Return the [X, Y] coordinate for the center point of the cell that contains the specified text.  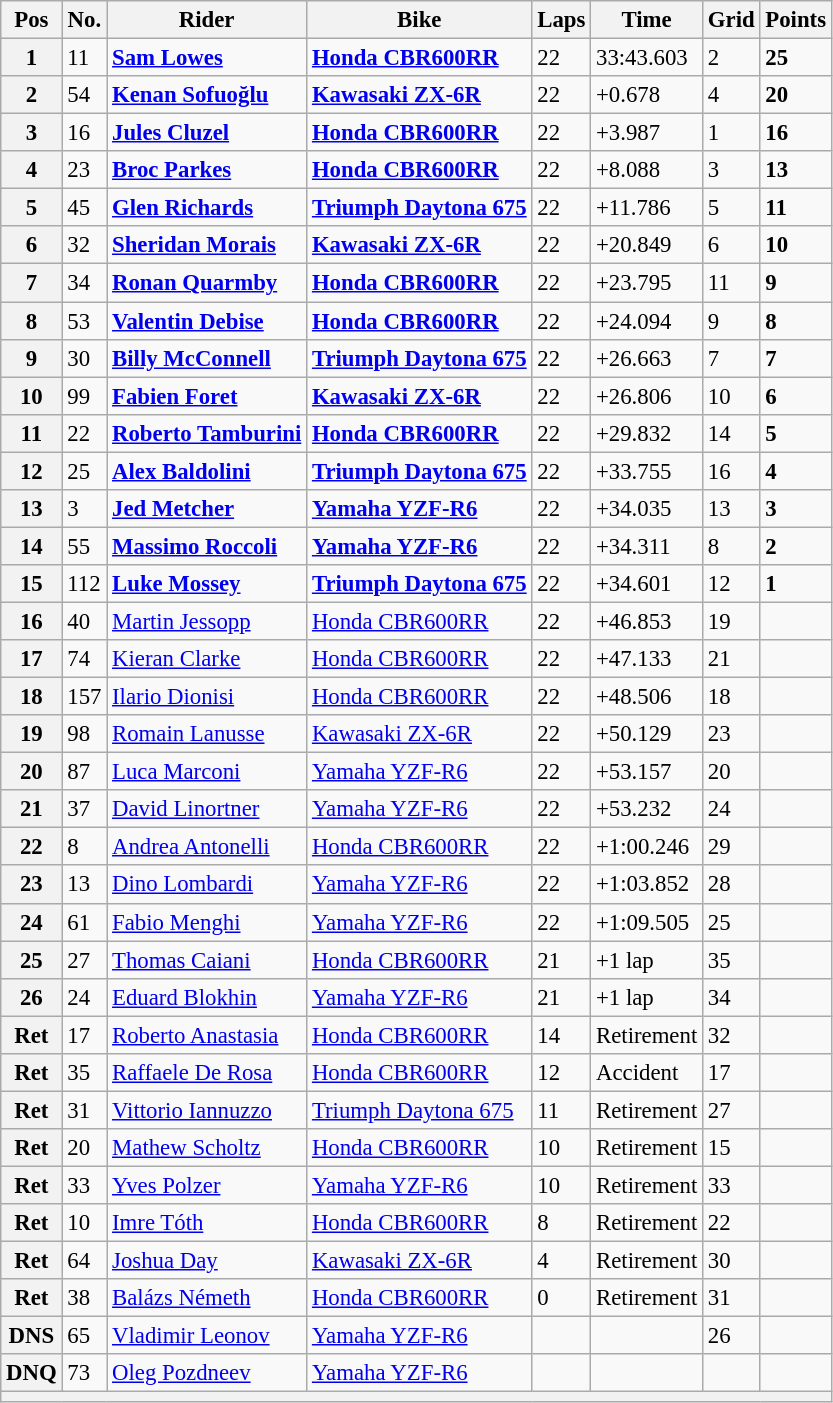
Imre Tóth [207, 1223]
+24.094 [647, 321]
157 [84, 697]
Kieran Clarke [207, 659]
+29.832 [647, 433]
+3.987 [647, 133]
112 [84, 584]
+26.663 [647, 358]
+26.806 [647, 396]
+48.506 [647, 697]
Massimo Roccoli [207, 546]
Broc Parkes [207, 170]
+46.853 [647, 621]
53 [84, 321]
No. [84, 20]
Jed Metcher [207, 509]
Ilario Dionisi [207, 697]
87 [84, 772]
Andrea Antonelli [207, 847]
Laps [562, 20]
+53.232 [647, 809]
Points [796, 20]
37 [84, 809]
Joshua Day [207, 1261]
+1:09.505 [647, 922]
73 [84, 1373]
Dino Lombardi [207, 885]
64 [84, 1261]
Alex Baldolini [207, 471]
+11.786 [647, 208]
+1:00.246 [647, 847]
Roberto Tamburini [207, 433]
Sam Lowes [207, 58]
+1:03.852 [647, 885]
Eduard Blokhin [207, 997]
Balázs Németh [207, 1298]
40 [84, 621]
Fabien Foret [207, 396]
Sheridan Morais [207, 245]
David Linortner [207, 809]
+50.129 [647, 734]
Kenan Sofuoğlu [207, 95]
+33.755 [647, 471]
+20.849 [647, 245]
DNS [32, 1336]
+34.035 [647, 509]
Jules Cluzel [207, 133]
54 [84, 95]
Luke Mossey [207, 584]
Billy McConnell [207, 358]
Grid [732, 20]
+34.311 [647, 546]
45 [84, 208]
+47.133 [647, 659]
Romain Lanusse [207, 734]
+8.088 [647, 170]
Glen Richards [207, 208]
Rider [207, 20]
99 [84, 396]
Pos [32, 20]
Luca Marconi [207, 772]
Ronan Quarmby [207, 283]
+34.601 [647, 584]
65 [84, 1336]
DNQ [32, 1373]
Time [647, 20]
Fabio Menghi [207, 922]
0 [562, 1298]
98 [84, 734]
+53.157 [647, 772]
61 [84, 922]
Valentin Debise [207, 321]
Martin Jessopp [207, 621]
Bike [420, 20]
Roberto Anastasia [207, 1035]
Vittorio Iannuzzo [207, 1110]
Oleg Pozdneev [207, 1373]
Accident [647, 1073]
38 [84, 1298]
28 [732, 885]
Vladimir Leonov [207, 1336]
Mathew Scholtz [207, 1148]
Thomas Caiani [207, 960]
55 [84, 546]
Yves Polzer [207, 1185]
29 [732, 847]
Raffaele De Rosa [207, 1073]
33:43.603 [647, 58]
+23.795 [647, 283]
+0.678 [647, 95]
74 [84, 659]
